Return (X, Y) of the center of cell containing provided text 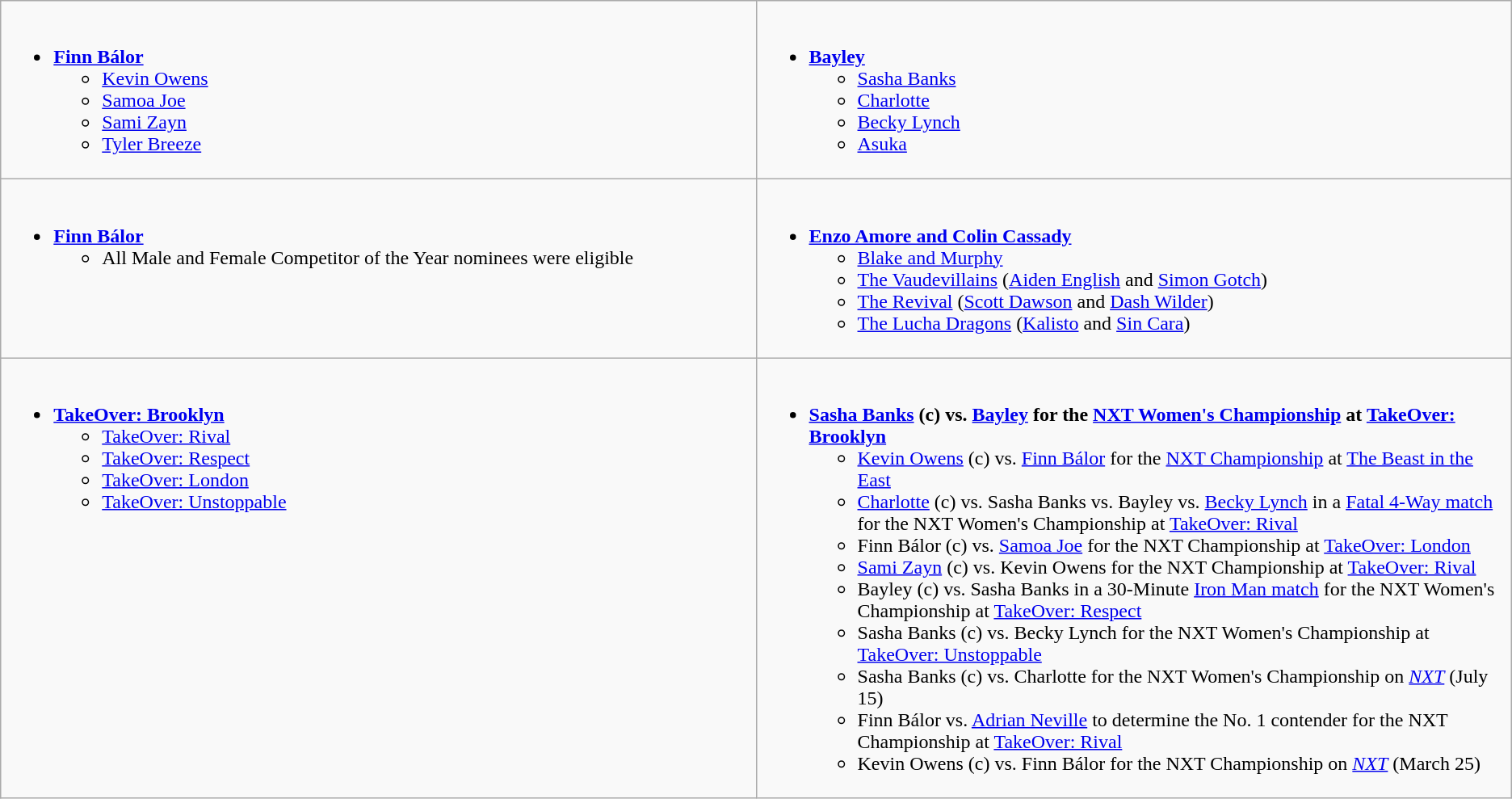
TakeOver: BrooklynTakeOver: RivalTakeOver: RespectTakeOver: LondonTakeOver: Unstoppable (378, 578)
Finn BálorKevin OwensSamoa JoeSami ZaynTyler Breeze (378, 90)
Finn BálorAll Male and Female Competitor of the Year nominees were eligible (378, 268)
BayleySasha BanksCharlotteBecky LynchAsuka (1134, 90)
